Identify which cell holds the provided text, then report its (X, Y) central coordinate. 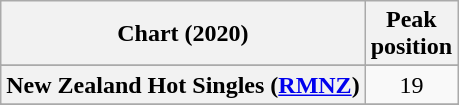
New Zealand Hot Singles (RMNZ) (183, 85)
19 (411, 85)
Chart (2020) (183, 34)
Peakposition (411, 34)
